Determine the (x, y) coordinate at the center of the cell enclosing the given text.  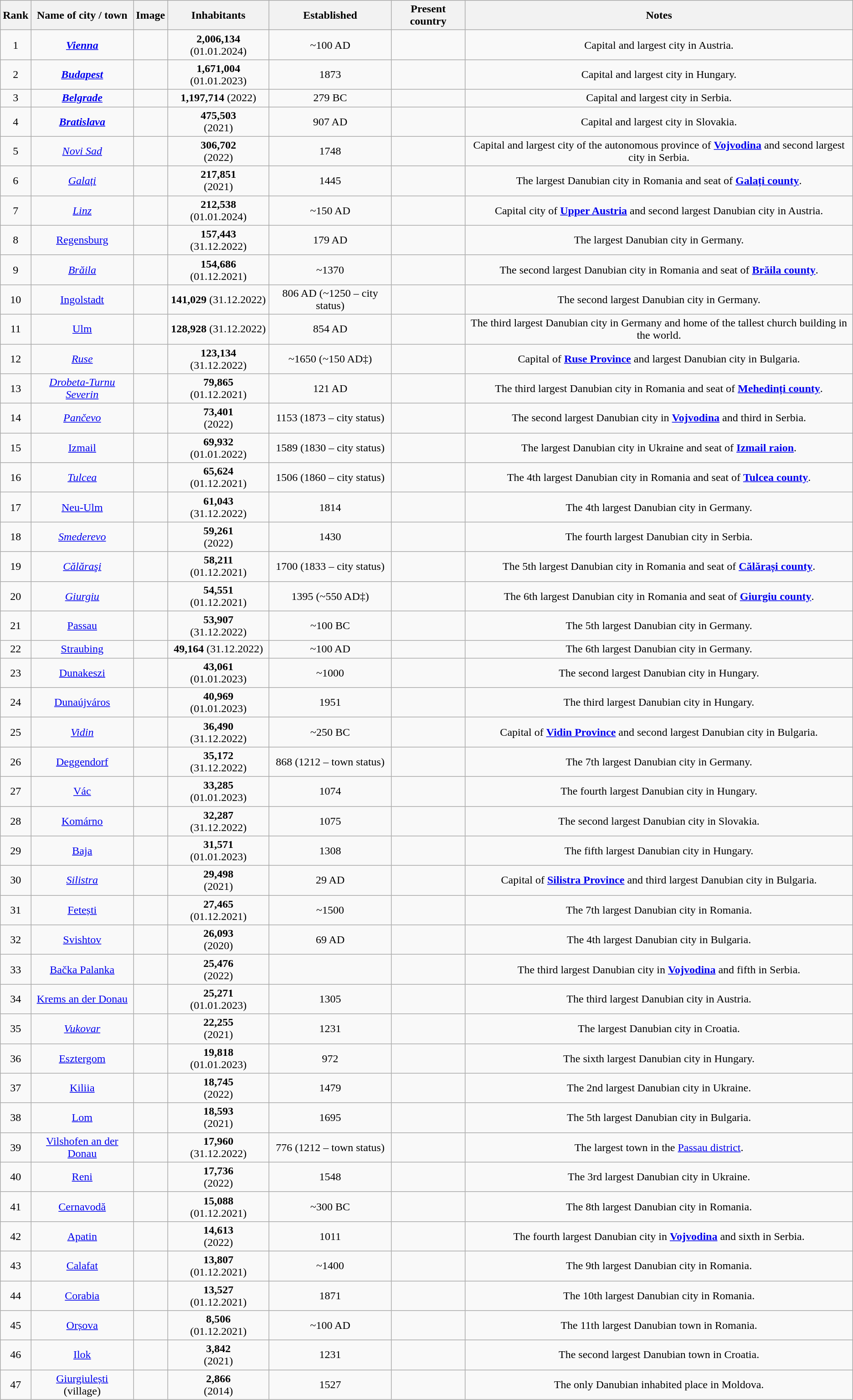
1074 (330, 791)
Capital and largest city in Hungary. (659, 75)
39 (15, 1147)
65,624(01.12.2021) (219, 478)
13,527(01.12.2021) (219, 1296)
141,029 (31.12.2022) (219, 299)
Novi Sad (82, 151)
~100 BC (330, 625)
1 (15, 45)
Reni (82, 1177)
Esztergom (82, 1059)
Ulm (82, 329)
Vilshofen an der Donau (82, 1147)
279 BC (330, 98)
12 (15, 358)
1445 (330, 181)
1748 (330, 151)
Smederevo (82, 537)
Giurgiu (82, 596)
The 3rd largest Danubian city in Ukraine. (659, 1177)
61,043(31.12.2022) (219, 507)
54,551(01.12.2021) (219, 596)
Rank (15, 15)
Drobeta-Turnu Severin (82, 388)
41 (15, 1206)
1814 (330, 507)
1479 (330, 1088)
1305 (330, 999)
5 (15, 151)
Regensburg (82, 240)
3,842(2021) (219, 1355)
Izmail (82, 448)
Capital and largest city in Austria. (659, 45)
Svishtov (82, 940)
The 4th largest Danubian city in Romania and seat of Tulcea county. (659, 478)
13 (15, 388)
Kiliia (82, 1088)
73,401(2022) (219, 418)
1527 (330, 1385)
22,255(2021) (219, 1028)
1395 (~550 AD‡) (330, 596)
14 (15, 418)
907 AD (330, 121)
~1500 (330, 910)
The largest Danubian city in Ukraine and seat of Izmail raion. (659, 448)
10 (15, 299)
25,476(2022) (219, 969)
Capital and largest city in Slovakia. (659, 121)
25 (15, 732)
Belgrade (82, 98)
The 9th largest Danubian city in Romania. (659, 1266)
~250 BC (330, 732)
29,498(2021) (219, 881)
1,197,714 (2022) (219, 98)
Călăraşi (82, 566)
16 (15, 478)
217,851(2021) (219, 181)
Silistra (82, 881)
1308 (330, 851)
The 4th largest Danubian city in Germany. (659, 507)
~1400 (330, 1266)
29 (15, 851)
7 (15, 211)
121 AD (330, 388)
~150 AD (330, 211)
8 (15, 240)
15 (15, 448)
212,538(01.01.2024) (219, 211)
Straubing (82, 649)
31,571(01.01.2023) (219, 851)
The only Danubian inhabited place in Moldova. (659, 1385)
The largest Danubian city in Germany. (659, 240)
Ilok (82, 1355)
Apatin (82, 1236)
The third largest Danubian city in Romania and seat of Mehedinți county. (659, 388)
The 6th largest Danubian city in Germany. (659, 649)
2,866(2014) (219, 1385)
The third largest Danubian city in Austria. (659, 999)
Brăila (82, 270)
2,006,134(01.01.2024) (219, 45)
Tulcea (82, 478)
9 (15, 270)
Cernavodă (82, 1206)
1873 (330, 75)
Capital and largest city in Serbia. (659, 98)
The fourth largest Danubian city in Vojvodina and sixth in Serbia. (659, 1236)
Ruse (82, 358)
Capital and largest city of the autonomous province of Vojvodina and second largest city in Serbia. (659, 151)
Capital of Silistra Province and third largest Danubian city in Bulgaria. (659, 881)
Giurgiulești(village) (82, 1385)
1430 (330, 537)
18,745(2022) (219, 1088)
2 (15, 75)
59,261(2022) (219, 537)
~300 BC (330, 1206)
23 (15, 673)
26 (15, 761)
20 (15, 596)
6 (15, 181)
154,686(01.12.2021) (219, 270)
33,285(01.01.2023) (219, 791)
The largest town in the Passau district. (659, 1147)
Lom (82, 1118)
69,932(01.01.2022) (219, 448)
The 5th largest Danubian city in Romania and seat of Călărași county. (659, 566)
Image (150, 15)
1,671,004 (01.01.2023) (219, 75)
37 (15, 1088)
The largest Danubian city in Romania and seat of Galați county. (659, 181)
The 10th largest Danubian city in Romania. (659, 1296)
1589 (1830 – city status) (330, 448)
Capital of Vidin Province and second largest Danubian city in Bulgaria. (659, 732)
1951 (330, 702)
Established (330, 15)
26,093(2020) (219, 940)
806 AD (~1250 – city status) (330, 299)
Ingolstadt (82, 299)
58,211(01.12.2021) (219, 566)
19,818(01.01.2023) (219, 1059)
Capital city of Upper Austria and second largest Danubian city in Austria. (659, 211)
14,613(2022) (219, 1236)
The sixth largest Danubian city in Hungary. (659, 1059)
1153 (1873 – city status) (330, 418)
69 AD (330, 940)
19 (15, 566)
40 (15, 1177)
35,172(31.12.2022) (219, 761)
17,736(2022) (219, 1177)
79,865(01.12.2021) (219, 388)
1011 (330, 1236)
776 (1212 – town status) (330, 1147)
36,490(31.12.2022) (219, 732)
43 (15, 1266)
18 (15, 537)
Dunaújváros (82, 702)
306,702(2022) (219, 151)
Present country (428, 15)
Passau (82, 625)
Krems an der Donau (82, 999)
1548 (330, 1177)
The 2nd largest Danubian city in Ukraine. (659, 1088)
53,907(31.12.2022) (219, 625)
The 6th largest Danubian city in Romania and seat of Giurgiu county. (659, 596)
~1650 (~150 AD‡) (330, 358)
42 (15, 1236)
Corabia (82, 1296)
25,271(01.01.2023) (219, 999)
30 (15, 881)
1075 (330, 821)
1695 (330, 1118)
Vác (82, 791)
The fourth largest Danubian city in Serbia. (659, 537)
The 7th largest Danubian city in Romania. (659, 910)
The 8th largest Danubian city in Romania. (659, 1206)
Pančevo (82, 418)
43,061(01.01.2023) (219, 673)
Vienna (82, 45)
854 AD (330, 329)
34 (15, 999)
44 (15, 1296)
179 AD (330, 240)
11 (15, 329)
The 5th largest Danubian city in Germany. (659, 625)
Neu-Ulm (82, 507)
157,443(31.12.2022) (219, 240)
36 (15, 1059)
24 (15, 702)
The second largest Danubian city in Hungary. (659, 673)
972 (330, 1059)
~1000 (330, 673)
35 (15, 1028)
The fifth largest Danubian city in Hungary. (659, 851)
47 (15, 1385)
46 (15, 1355)
The fourth largest Danubian city in Hungary. (659, 791)
The 4th largest Danubian city in Bulgaria. (659, 940)
8,506(01.12.2021) (219, 1326)
Deggendorf (82, 761)
868 (1212 – town status) (330, 761)
28 (15, 821)
22 (15, 649)
Fetești (82, 910)
Dunakeszi (82, 673)
17,960(31.12.2022) (219, 1147)
Inhabitants (219, 15)
475,503(2021) (219, 121)
3 (15, 98)
The second largest Danubian city in Romania and seat of Brăila county. (659, 270)
Budapest (82, 75)
Komárno (82, 821)
45 (15, 1326)
The second largest Danubian city in Slovakia. (659, 821)
Galați (82, 181)
Bratislava (82, 121)
21 (15, 625)
40,969(01.01.2023) (219, 702)
27 (15, 791)
Orșova (82, 1326)
Vukovar (82, 1028)
Notes (659, 15)
Calafat (82, 1266)
The 7th largest Danubian city in Germany. (659, 761)
The third largest Danubian city in Vojvodina and fifth in Serbia. (659, 969)
Linz (82, 211)
Baja (82, 851)
The largest Danubian city in Croatia. (659, 1028)
17 (15, 507)
The third largest Danubian city in Germany and home of the tallest church building in the world. (659, 329)
29 AD (330, 881)
31 (15, 910)
128,928 (31.12.2022) (219, 329)
18,593(2021) (219, 1118)
33 (15, 969)
4 (15, 121)
Bačka Palanka (82, 969)
32 (15, 940)
1506 (1860 – city status) (330, 478)
Capital of Ruse Province and largest Danubian city in Bulgaria. (659, 358)
13,807(01.12.2021) (219, 1266)
Name of city / town (82, 15)
~1370 (330, 270)
1700 (1833 – city status) (330, 566)
1871 (330, 1296)
The second largest Danubian town in Croatia. (659, 1355)
123,134(31.12.2022) (219, 358)
49,164 (31.12.2022) (219, 649)
The third largest Danubian city in Hungary. (659, 702)
The second largest Danubian city in Vojvodina and third in Serbia. (659, 418)
The 5th largest Danubian city in Bulgaria. (659, 1118)
Vidin (82, 732)
27,465(01.12.2021) (219, 910)
The second largest Danubian city in Germany. (659, 299)
32,287(31.12.2022) (219, 821)
38 (15, 1118)
15,088(01.12.2021) (219, 1206)
The 11th largest Danubian town in Romania. (659, 1326)
